Output the [X, Y] coordinate of the center of the cell containing the given text.  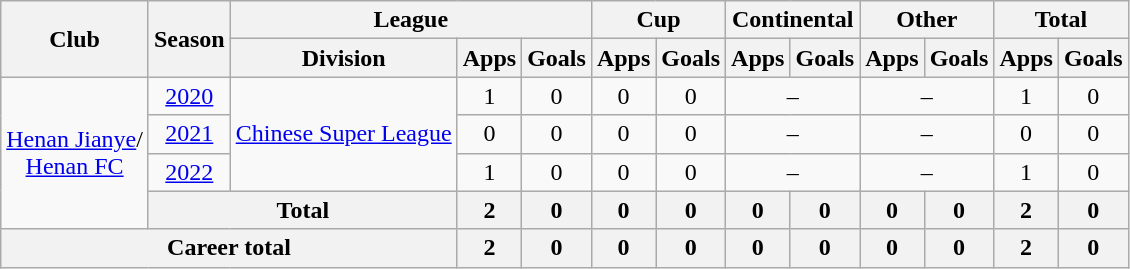
Continental [793, 20]
Club [75, 39]
Season [189, 39]
Henan Jianye/Henan FC [75, 153]
Cup [658, 20]
League [410, 20]
Other [927, 20]
2020 [189, 96]
2022 [189, 172]
Career total [229, 248]
2021 [189, 134]
Division [344, 58]
Chinese Super League [344, 134]
